Search for the cell housing the specified text and yield its [x, y] center coordinate. 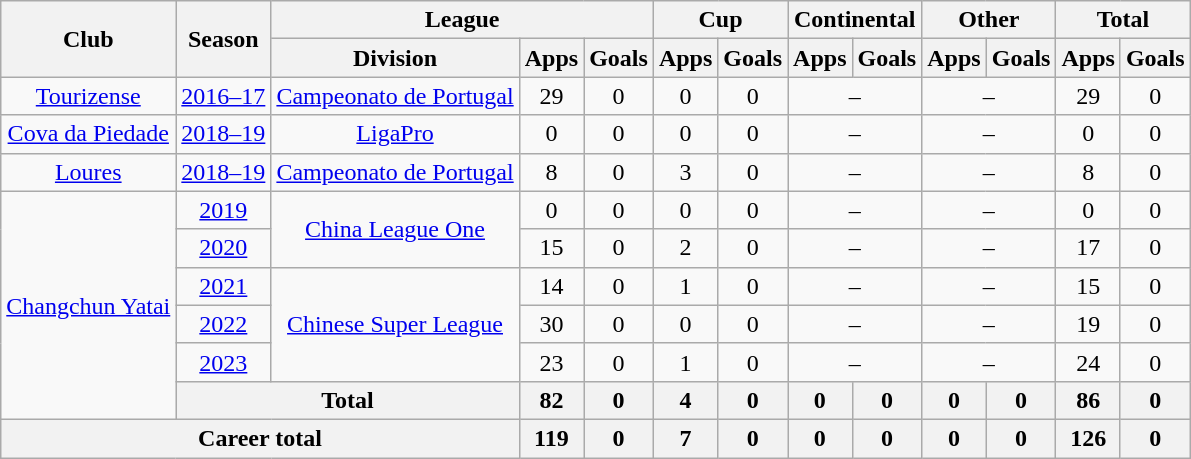
Other [989, 20]
2021 [224, 286]
Chinese Super League [395, 324]
2020 [224, 248]
19 [1088, 324]
2019 [224, 210]
Cup [720, 20]
Club [88, 39]
2022 [224, 324]
4 [685, 400]
Tourizense [88, 96]
Season [224, 39]
119 [551, 438]
2016–17 [224, 96]
2 [685, 248]
Career total [260, 438]
2023 [224, 362]
14 [551, 286]
86 [1088, 400]
3 [685, 172]
23 [551, 362]
30 [551, 324]
Changchun Yatai [88, 305]
17 [1088, 248]
LigaPro [395, 134]
126 [1088, 438]
Continental [855, 20]
League [462, 20]
24 [1088, 362]
82 [551, 400]
Cova da Piedade [88, 134]
Division [395, 58]
Loures [88, 172]
China League One [395, 229]
7 [685, 438]
